Determine the (x, y) coordinate at the center of the cell enclosing the given text.  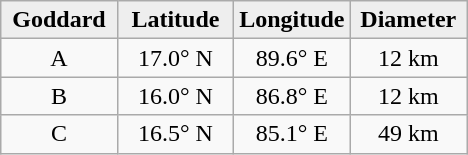
Diameter (408, 20)
17.0° N (175, 58)
85.1° E (292, 134)
Latitude (175, 20)
Longitude (292, 20)
A (59, 58)
16.5° N (175, 134)
C (59, 134)
Goddard (59, 20)
49 km (408, 134)
86.8° E (292, 96)
16.0° N (175, 96)
89.6° E (292, 58)
B (59, 96)
